Capture the cell that displays the provided text and extract its (x, y) central coordinate. 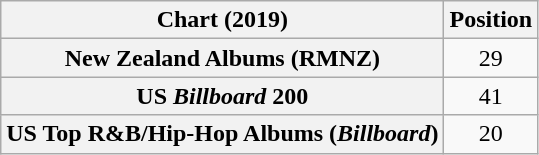
New Zealand Albums (RMNZ) (222, 58)
Position (491, 20)
US Billboard 200 (222, 96)
20 (491, 134)
29 (491, 58)
Chart (2019) (222, 20)
US Top R&B/Hip-Hop Albums (Billboard) (222, 134)
41 (491, 96)
